Find where the given text appears and provide that cell's center as (X, Y) coordinate. 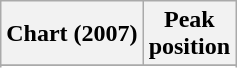
Chart (2007) (72, 34)
Peakposition (189, 34)
